Provide the [x, y] coordinate of the cell's center where the given text is located.  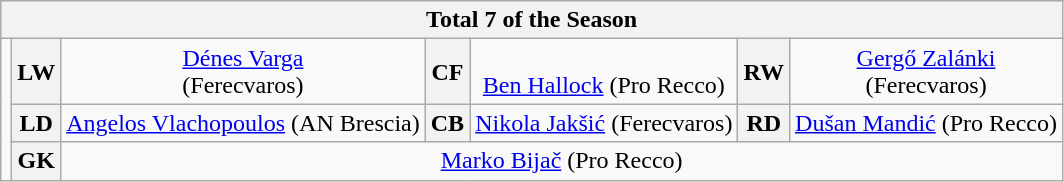
LD [36, 123]
CF [447, 72]
Gergő Zalánki(Ferecvaros) [926, 72]
Ben Hallock (Pro Recco) [604, 72]
CB [447, 123]
GK [36, 161]
RD [764, 123]
LW [36, 72]
Total 7 of the Season [532, 20]
Dénes Varga(Ferecvaros) [244, 72]
Dušan Mandić (Pro Recco) [926, 123]
Marko Bijač (Pro Recco) [562, 161]
RW [764, 72]
Nikola Jakšić (Ferecvaros) [604, 123]
Angelos Vlachopoulos (AN Brescia) [244, 123]
